Locate the cell with the specified text and output its (X, Y) center coordinate. 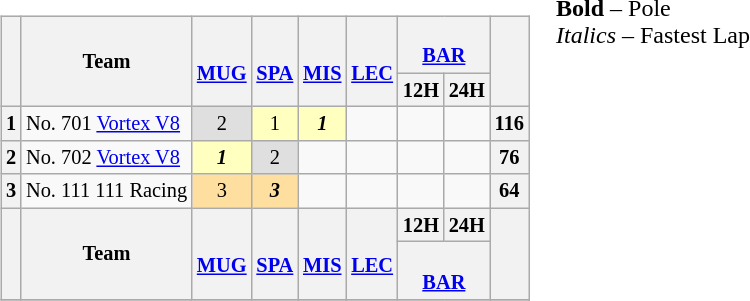
64 (510, 191)
116 (510, 124)
76 (510, 158)
No. 701 Vortex V8 (106, 124)
No. 702 Vortex V8 (106, 158)
No. 111 111 Racing (106, 191)
